From the cell containing the given text, extract its center point as [x, y] coordinate. 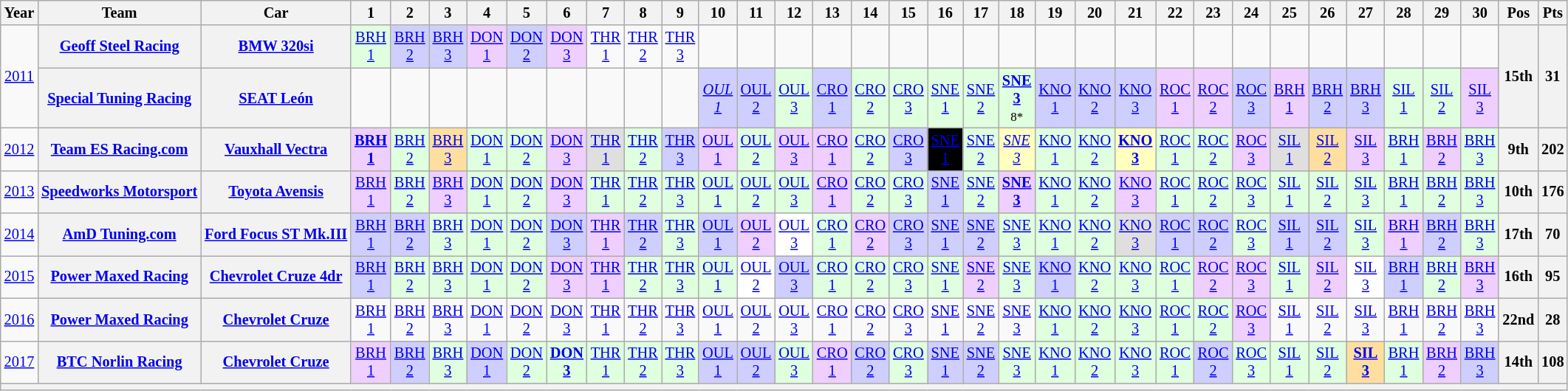
24 [1251, 13]
23 [1213, 13]
2016 [19, 319]
Car [276, 13]
9th [1519, 149]
17th [1519, 235]
Toyota Avensis [276, 192]
Year [19, 13]
27 [1366, 13]
5 [527, 13]
202 [1552, 149]
AmD Tuning.com [120, 235]
Vauxhall Vectra [276, 149]
Team ES Racing.com [120, 149]
SEAT León [276, 98]
95 [1552, 277]
2014 [19, 235]
8 [643, 13]
30 [1480, 13]
31 [1552, 77]
14 [870, 13]
16 [945, 13]
Ford Focus ST Mk.III [276, 235]
7 [606, 13]
26 [1328, 13]
9 [680, 13]
SNE38* [1016, 98]
Pts [1552, 13]
6 [567, 13]
176 [1552, 192]
70 [1552, 235]
2 [410, 13]
10th [1519, 192]
15 [908, 13]
2013 [19, 192]
25 [1290, 13]
Geoff Steel Racing [120, 46]
Speedworks Motorsport [120, 192]
Pos [1519, 13]
16th [1519, 277]
2017 [19, 362]
BMW 320si [276, 46]
108 [1552, 362]
2011 [19, 77]
22 [1175, 13]
13 [832, 13]
2012 [19, 149]
10 [718, 13]
20 [1095, 13]
18 [1016, 13]
4 [487, 13]
12 [794, 13]
29 [1442, 13]
BTC Norlin Racing [120, 362]
22nd [1519, 319]
21 [1135, 13]
17 [981, 13]
2015 [19, 277]
Chevrolet Cruze 4dr [276, 277]
14th [1519, 362]
15th [1519, 77]
Special Tuning Racing [120, 98]
1 [371, 13]
Team [120, 13]
3 [448, 13]
19 [1055, 13]
11 [756, 13]
